For the text-containing cell, return its midpoint in (X, Y) coordinate format. 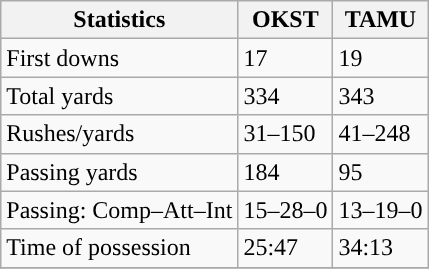
13–19–0 (380, 210)
Passing yards (120, 172)
34:13 (380, 248)
31–150 (286, 134)
95 (380, 172)
41–248 (380, 134)
OKST (286, 20)
19 (380, 58)
15–28–0 (286, 210)
25:47 (286, 248)
Time of possession (120, 248)
Passing: Comp–Att–Int (120, 210)
Total yards (120, 96)
Statistics (120, 20)
17 (286, 58)
343 (380, 96)
Rushes/yards (120, 134)
First downs (120, 58)
TAMU (380, 20)
334 (286, 96)
184 (286, 172)
